Detect which cell encompasses the target text, then output its (X, Y) center coordinate. 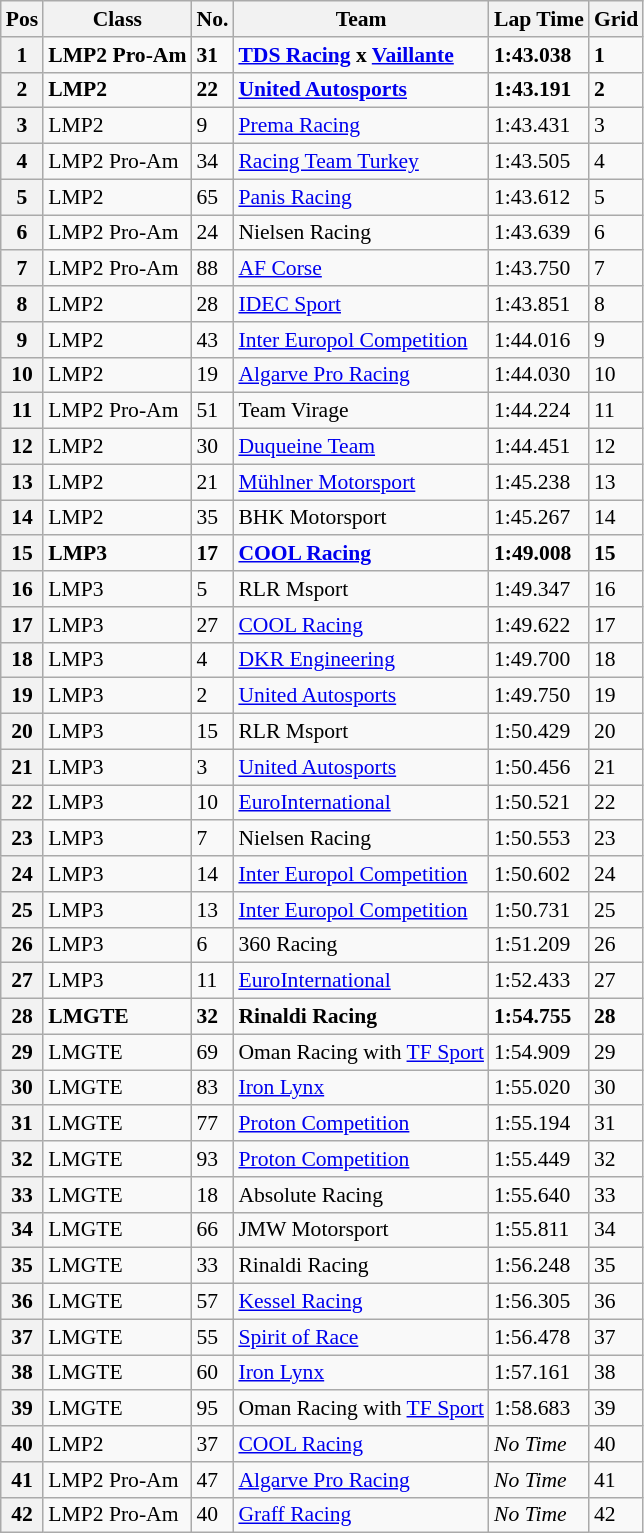
93 (212, 1159)
83 (212, 1088)
65 (212, 197)
1:43.851 (539, 304)
95 (212, 1409)
1:50.553 (539, 839)
Panis Racing (361, 197)
Graff Racing (361, 1515)
DKR Engineering (361, 660)
57 (212, 1302)
Class (117, 19)
1:58.683 (539, 1409)
1:49.750 (539, 696)
88 (212, 269)
1:43.431 (539, 126)
Mühlner Motorsport (361, 482)
Team Virage (361, 411)
BHK Motorsport (361, 518)
1:44.451 (539, 447)
1:57.161 (539, 1373)
1:55.449 (539, 1159)
Prema Racing (361, 126)
Absolute Racing (361, 1195)
Team (361, 19)
Spirit of Race (361, 1337)
47 (212, 1480)
1:43.612 (539, 197)
1:50.521 (539, 803)
1:55.811 (539, 1230)
55 (212, 1337)
1:55.640 (539, 1195)
1:44.016 (539, 340)
1:51.209 (539, 945)
1:56.248 (539, 1266)
66 (212, 1230)
Racing Team Turkey (361, 162)
1:56.478 (539, 1337)
1:50.456 (539, 767)
1:49.700 (539, 660)
1:49.622 (539, 625)
1:43.038 (539, 55)
60 (212, 1373)
1:50.602 (539, 874)
Grid (616, 19)
IDEC Sport (361, 304)
1:52.433 (539, 981)
1:54.909 (539, 1052)
1:54.755 (539, 1017)
Pos (22, 19)
Lap Time (539, 19)
JMW Motorsport (361, 1230)
TDS Racing x Vaillante (361, 55)
43 (212, 340)
Kessel Racing (361, 1302)
1:45.267 (539, 518)
No. (212, 19)
1:49.008 (539, 554)
360 Racing (361, 945)
AF Corse (361, 269)
1:50.731 (539, 910)
1:56.305 (539, 1302)
1:43.639 (539, 233)
1:49.347 (539, 589)
1:43.750 (539, 269)
1:43.505 (539, 162)
51 (212, 411)
1:43.191 (539, 90)
69 (212, 1052)
1:55.194 (539, 1124)
1:55.020 (539, 1088)
77 (212, 1124)
1:45.238 (539, 482)
1:50.429 (539, 732)
1:44.224 (539, 411)
1:44.030 (539, 375)
Duqueine Team (361, 447)
